Provide the [x, y] coordinate of the cell's center where the given text is located.  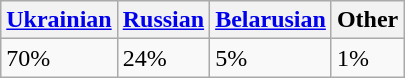
70% [59, 58]
Other [367, 20]
Belarusian [271, 20]
24% [163, 58]
1% [367, 58]
Ukrainian [59, 20]
5% [271, 58]
Russian [163, 20]
